Extract the (X, Y) coordinate from the center of the cell holding the provided text.  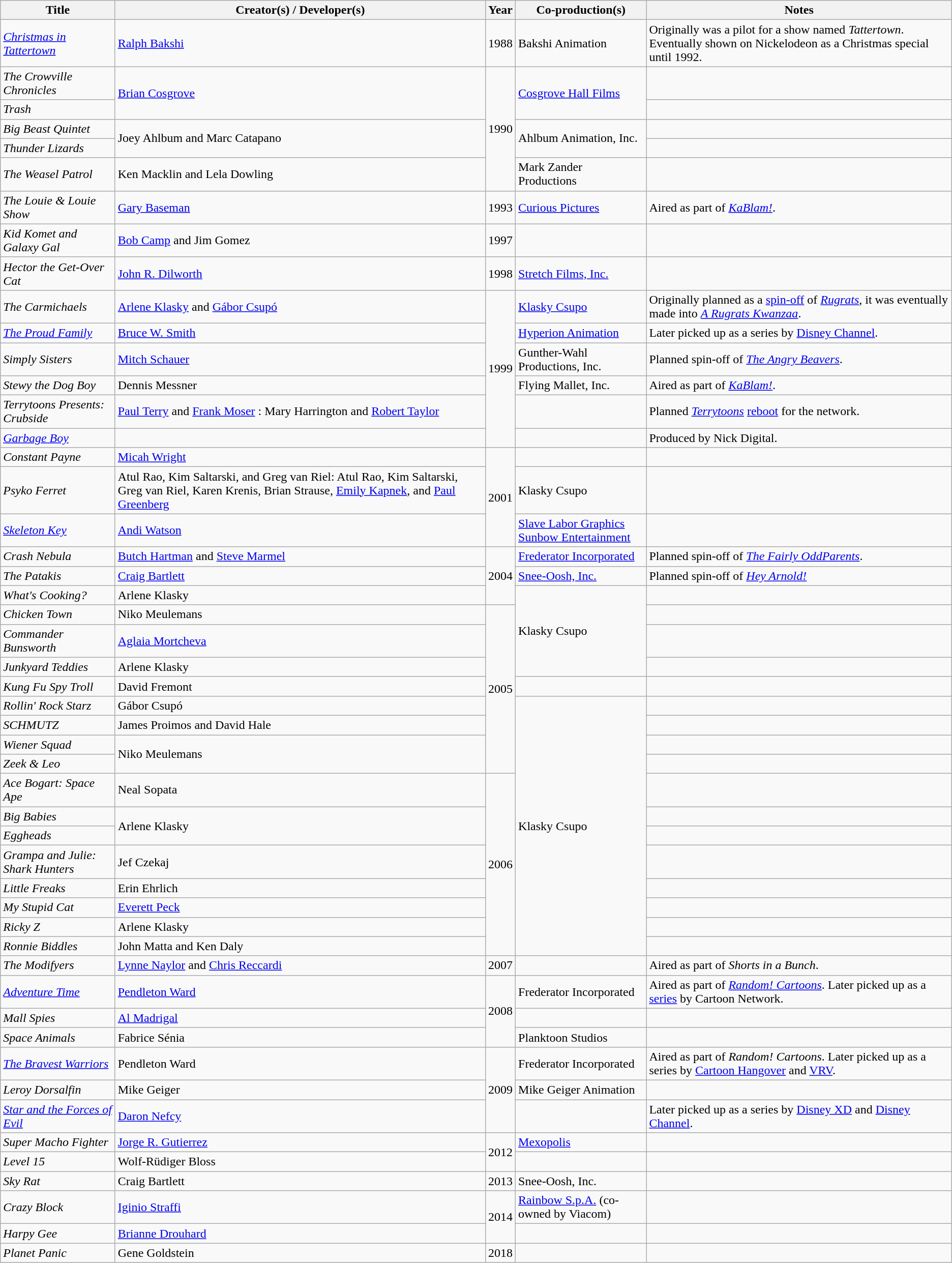
Neal Sopata (300, 790)
2007 (500, 965)
Al Madrigal (300, 1018)
Sky Rat (58, 1181)
Gábor Csupó (300, 706)
Butch Hartman and Steve Marmel (300, 556)
Junkyard Teddies (58, 667)
Stretch Films, Inc. (581, 274)
The Louie & Louie Show (58, 208)
Later picked up as a series by Disney XD and Disney Channel. (799, 1116)
Mike Geiger Animation (581, 1090)
Hector the Get-Over Cat (58, 274)
Ralph Bakshi (300, 43)
2001 (500, 497)
Grampa and Julie: Shark Hunters (58, 862)
1997 (500, 240)
Slave Labor GraphicsSunbow Entertainment (581, 530)
Gary Baseman (300, 208)
Rollin' Rock Starz (58, 706)
Cosgrove Hall Films (581, 93)
Arlene Klasky and Gábor Csupó (300, 306)
Jef Czekaj (300, 862)
1988 (500, 43)
John R. Dilworth (300, 274)
What's Cooking? (58, 595)
Daron Nefcy (300, 1116)
Leroy Dorsalfin (58, 1090)
Level 15 (58, 1162)
Aired as part of Shorts in a Bunch. (799, 965)
Jorge R. Gutierrez (300, 1142)
2005 (500, 689)
Kid Komet and Galaxy Gal (58, 240)
1993 (500, 208)
1990 (500, 129)
Aired as part of Random! Cartoons. Later picked up as a series by Cartoon Network. (799, 992)
Chicken Town (58, 614)
Micah Wright (300, 457)
2004 (500, 576)
Skeleton Key (58, 530)
2018 (500, 1253)
John Matta and Ken Daly (300, 946)
Crash Nebula (58, 556)
Originally was a pilot for a show named Tattertown. Eventually shown on Nickelodeon as a Christmas special until 1992. (799, 43)
Planet Panic (58, 1253)
The Patakis (58, 576)
Eggheads (58, 836)
Hyperion Animation (581, 333)
Erin Ehrlich (300, 888)
Wiener Squad (58, 744)
Aired as part of Random! Cartoons. Later picked up as a series by Cartoon Hangover and VRV. (799, 1063)
Christmas in Tattertown (58, 43)
Year (500, 10)
Ken Macklin and Lela Dowling (300, 174)
Dennis Messner (300, 386)
Psyko Ferret (58, 490)
Planktoon Studios (581, 1037)
Everett Peck (300, 907)
Ricky Z (58, 927)
The Proud Family (58, 333)
2006 (500, 865)
The Crowville Chronicles (58, 83)
Little Freaks (58, 888)
Flying Mallet, Inc. (581, 386)
1999 (500, 368)
The Bravest Warriors (58, 1063)
Mexopolis (581, 1142)
Stewy the Dog Boy (58, 386)
Adventure Time (58, 992)
Mall Spies (58, 1018)
Joey Ahlbum and Marc Catapano (300, 138)
Big Beast Quintet (58, 129)
Bob Camp and Jim Gomez (300, 240)
Paul Terry and Frank Moser : Mary Harrington and Robert Taylor (300, 412)
Fabrice Sénia (300, 1037)
Thunder Lizards (58, 148)
The Weasel Patrol (58, 174)
Ace Bogart: Space Ape (58, 790)
Gunther-Wahl Productions, Inc. (581, 359)
Bakshi Animation (581, 43)
Mark Zander Productions (581, 174)
Harpy Gee (58, 1233)
2009 (500, 1090)
Atul Rao, Kim Saltarski, and Greg van Riel: Atul Rao, Kim Saltarski, Greg van Riel, Karen Krenis, Brian Strause, Emily Kapnek, and Paul Greenberg (300, 490)
Co-production(s) (581, 10)
Terrytoons Presents: Crubside (58, 412)
David Fremont (300, 686)
Iginio Straffi (300, 1208)
Later picked up as a series by Disney Channel. (799, 333)
James Proimos and David Hale (300, 725)
Garbage Boy (58, 438)
Aglaia Mortcheva (300, 641)
2012 (500, 1152)
1998 (500, 274)
Rainbow S.p.A. (co-owned by Viacom) (581, 1208)
2014 (500, 1217)
Star and the Forces of Evil (58, 1116)
Space Animals (58, 1037)
The Carmichaels (58, 306)
Mitch Schauer (300, 359)
Wolf-Rüdiger Bloss (300, 1162)
Gene Goldstein (300, 1253)
Notes (799, 10)
Planned Terrytoons reboot for the network. (799, 412)
Brianne Drouhard (300, 1233)
Super Macho Fighter (58, 1142)
Planned spin-off of The Fairly OddParents. (799, 556)
Lynne Naylor and Chris Reccardi (300, 965)
My Stupid Cat (58, 907)
2008 (500, 1011)
Ronnie Biddles (58, 946)
Crazy Block (58, 1208)
Ahlbum Animation, Inc. (581, 138)
Trash (58, 109)
Andi Watson (300, 530)
Bruce W. Smith (300, 333)
Planned spin-off of The Angry Beavers. (799, 359)
Planned spin-off of Hey Arnold! (799, 576)
Mike Geiger (300, 1090)
Simply Sisters (58, 359)
The Modifyers (58, 965)
Produced by Nick Digital. (799, 438)
Zeek & Leo (58, 764)
SCHMUTZ (58, 725)
Curious Pictures (581, 208)
Creator(s) / Developer(s) (300, 10)
2013 (500, 1181)
Big Babies (58, 816)
Originally planned as a spin-off of Rugrats, it was eventually made into A Rugrats Kwanzaa. (799, 306)
Title (58, 10)
Commander Bunsworth (58, 641)
Kung Fu Spy Troll (58, 686)
Brian Cosgrove (300, 93)
Constant Payne (58, 457)
